Search for the cell housing the specified text and yield its (X, Y) center coordinate. 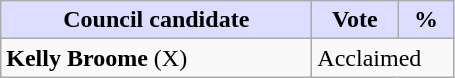
Kelly Broome (X) (156, 58)
Acclaimed (383, 58)
Council candidate (156, 20)
% (426, 20)
Vote (355, 20)
